Capture the cell that displays the provided text and extract its [X, Y] central coordinate. 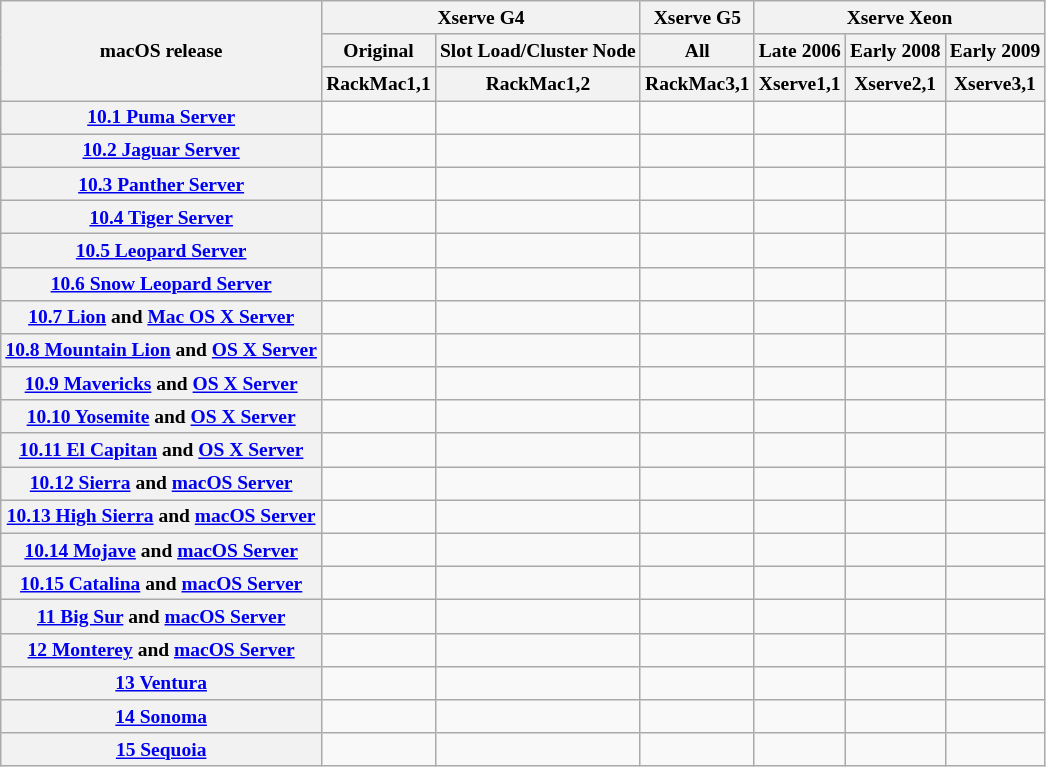
10.3 Panther Server [162, 184]
Xserve2,1 [895, 84]
13 Ventura [162, 682]
RackMac1,2 [538, 84]
Xserve1,1 [800, 84]
10.6 Snow Leopard Server [162, 284]
RackMac3,1 [697, 84]
10.4 Tiger Server [162, 216]
Xserve3,1 [995, 84]
11 Big Sur and macOS Server [162, 616]
10.14 Mojave and macOS Server [162, 550]
10.5 Leopard Server [162, 250]
10.12 Sierra and macOS Server [162, 484]
Xserve G5 [697, 18]
Early 2009 [995, 50]
14 Sonoma [162, 716]
10.1 Puma Server [162, 118]
Slot Load/Cluster Node [538, 50]
10.8 Mountain Lion and OS X Server [162, 350]
macOS release [162, 51]
All [697, 50]
RackMac1,1 [379, 84]
Xserve Xeon [900, 18]
12 Monterey and macOS Server [162, 650]
Early 2008 [895, 50]
Late 2006 [800, 50]
10.15 Catalina and macOS Server [162, 584]
10.9 Mavericks and OS X Server [162, 384]
Original [379, 50]
10.7 Lion and Mac OS X Server [162, 316]
10.13 High Sierra and macOS Server [162, 516]
Xserve G4 [482, 18]
10.10 Yosemite and OS X Server [162, 416]
10.11 El Capitan and OS X Server [162, 450]
10.2 Jaguar Server [162, 150]
15 Sequoia [162, 750]
